For the text-containing cell, return its midpoint in (X, Y) coordinate format. 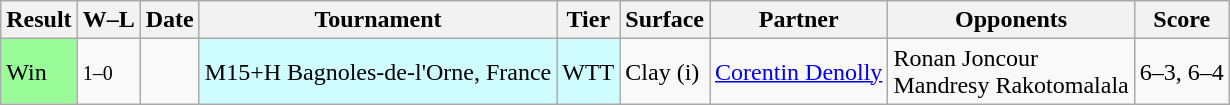
Result (39, 20)
M15+H Bagnoles-de-l'Orne, France (378, 72)
Opponents (1011, 20)
Surface (665, 20)
Clay (i) (665, 72)
W–L (108, 20)
1–0 (108, 72)
WTT (588, 72)
Tournament (378, 20)
6–3, 6–4 (1182, 72)
Partner (799, 20)
Tier (588, 20)
Corentin Denolly (799, 72)
Score (1182, 20)
Ronan Joncour Mandresy Rakotomalala (1011, 72)
Win (39, 72)
Date (170, 20)
